Identify which cell holds the provided text, then report its [x, y] central coordinate. 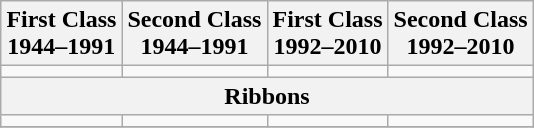
Second Class1992–2010 [460, 34]
First Class1944–1991 [62, 34]
Ribbons [267, 96]
Second Class1944–1991 [194, 34]
First Class1992–2010 [328, 34]
